From the cell containing the given text, extract its center point as (x, y) coordinate. 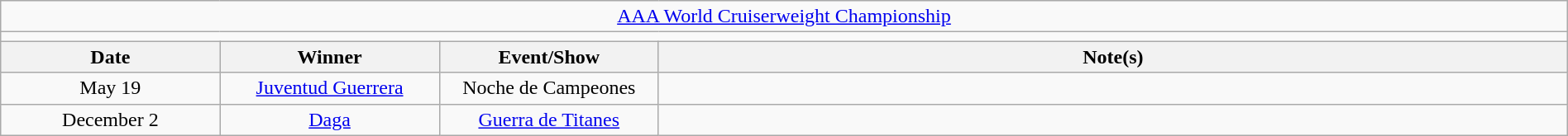
Noche de Campeones (549, 88)
Note(s) (1113, 57)
Juventud Guerrera (329, 88)
December 2 (111, 120)
May 19 (111, 88)
Event/Show (549, 57)
Guerra de Titanes (549, 120)
Daga (329, 120)
Winner (329, 57)
AAA World Cruiserweight Championship (784, 16)
Date (111, 57)
